Output the [X, Y] coordinate of the center of the cell containing the given text.  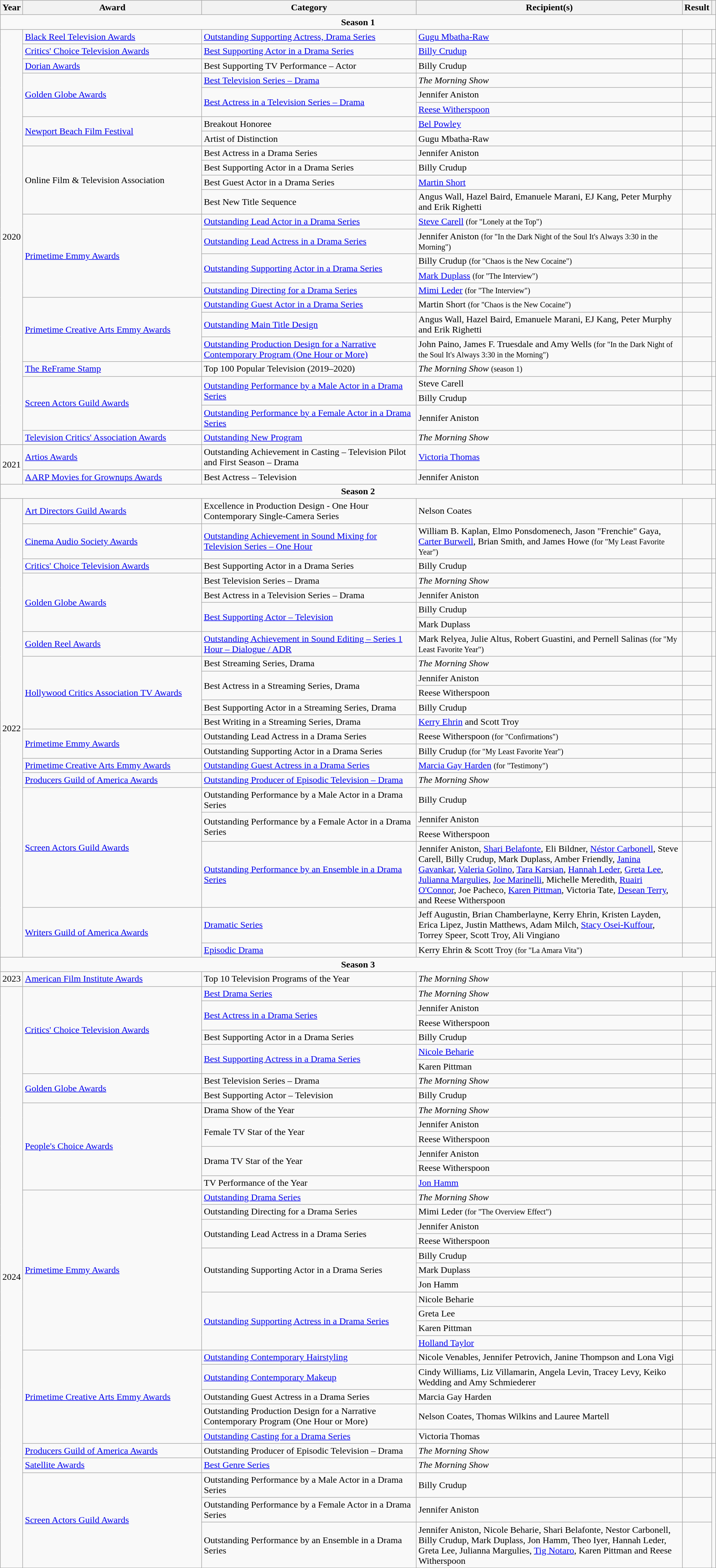
Outstanding Achievement in Sound Editing – Series 1 Hour – Dialogue / ADR [309, 644]
Outstanding Achievement in Casting – Television Pilot and First Season – Drama [309, 457]
Bel Powley [549, 124]
Best Actress in a Streaming Series, Drama [309, 685]
Drama TV Star of the Year [309, 1161]
Season 1 [358, 22]
Billy Crudup (for "My Least Favorite Year") [549, 751]
TV Performance of the Year [309, 1183]
Artios Awards [112, 457]
Reese Witherspoon (for "Confirmations") [549, 736]
Hollywood Critics Association TV Awards [112, 693]
Outstanding Guest Actor in a Drama Series [309, 305]
Outstanding New Program [309, 437]
Best New Title Sequence [309, 202]
Outstanding Lead Actor in a Drama Series [309, 222]
Season 3 [358, 964]
The Morning Show (season 1) [549, 369]
Newport Beach Film Festival [112, 131]
Best Drama Series [309, 993]
People's Choice Awards [112, 1146]
Best Streaming Series, Drama [309, 664]
Artist of Distinction [309, 138]
Mark Duplass (for "The Interview") [549, 276]
Mimi Leder (for "The Interview") [549, 290]
Best Actress – Television [309, 477]
Dramatic Series [309, 925]
Marcia Gay Harden [549, 1397]
Jennifer Aniston (for "In the Dark Night of the Soul It's Always 3:30 in the Morning") [549, 242]
Nicole Venables, Jennifer Petrovich, Janine Thompson and Lona Vigi [549, 1357]
Martin Short (for "Chaos is the New Cocaine") [549, 305]
Cindy Williams, Liz Villamarin, Angela Levin, Tracey Levy, Keiko Wedding and Amy Schmiederer [549, 1377]
Steve Carell (for "Lonely at the Top") [549, 222]
Greta Lee [549, 1314]
Best Supporting TV Performance – Actor [309, 66]
Best Supporting Actor in a Streaming Series, Drama [309, 707]
Nelson Coates [549, 511]
Mimi Leder (for "The Overview Effect") [549, 1212]
Breakout Honoree [309, 124]
Season 2 [358, 492]
Nelson Coates, Thomas Wilkins and Lauree Martell [549, 1417]
AARP Movies for Grownups Awards [112, 477]
American Film Institute Awards [112, 979]
Cinema Audio Society Awards [112, 541]
2022 [11, 728]
Marcia Gay Harden (for "Testimony") [549, 766]
Black Reel Television Awards [112, 37]
Year [11, 8]
2020 [11, 237]
Category [309, 8]
Online Film & Television Association [112, 180]
Best Supporting Actress in a Drama Series [309, 1059]
William B. Kaplan, Elmo Ponsdomenech, Jason "Frenchie" Gaya, Carter Burwell, Brian Smith, and James Howe (for "My Least Favorite Year") [549, 541]
Outstanding Supporting Actress in a Drama Series [309, 1321]
Best Genre Series [309, 1465]
Outstanding Contemporary Hairstyling [309, 1357]
Martin Short [549, 182]
Kerry Ehrin and Scott Troy [549, 722]
Steve Carell [549, 383]
Top 100 Popular Television (2019–2020) [309, 369]
John Paino, James F. Truesdale and Amy Wells (for "In the Dark Night of the Soul It's Always 3:30 in the Morning") [549, 349]
2023 [11, 979]
Result [697, 8]
Dorian Awards [112, 66]
Best Writing in a Streaming Series, Drama [309, 722]
Mark Relyea, Julie Altus, Robert Guastini, and Pernell Salinas (for "My Least Favorite Year") [549, 644]
Kerry Ehrin & Scott Troy (for "La Amara Vita") [549, 950]
Holland Taylor [549, 1343]
Recipient(s) [549, 8]
Top 10 Television Programs of the Year [309, 979]
Billy Crudup (for "Chaos is the New Cocaine") [549, 261]
Television Critics' Association Awards [112, 437]
Outstanding Drama Series [309, 1197]
Excellence in Production Design - One Hour Contemporary Single-Camera Series [309, 511]
Award [112, 8]
2021 [11, 464]
Golden Reel Awards [112, 644]
Outstanding Contemporary Makeup [309, 1377]
Outstanding Casting for a Drama Series [309, 1436]
2024 [11, 1277]
Outstanding Supporting Actress, Drama Series [309, 37]
Satellite Awards [112, 1465]
Drama Show of the Year [309, 1110]
Female TV Star of the Year [309, 1132]
Outstanding Achievement in Sound Mixing for Television Series – One Hour [309, 541]
Art Directors Guild Awards [112, 511]
Outstanding Main Title Design [309, 324]
The ReFrame Stamp [112, 369]
Writers Guild of America Awards [112, 932]
Best Guest Actor in a Drama Series [309, 182]
Episodic Drama [309, 950]
